Return [x, y] of the center of cell containing provided text 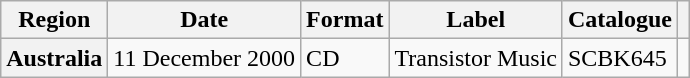
Catalogue [620, 20]
CD [345, 58]
Format [345, 20]
11 December 2000 [204, 58]
Transistor Music [476, 58]
Region [54, 20]
Australia [54, 58]
Label [476, 20]
Date [204, 20]
SCBK645 [620, 58]
